Scan for the cell matching the given text and deliver its [x, y] coordinate at center. 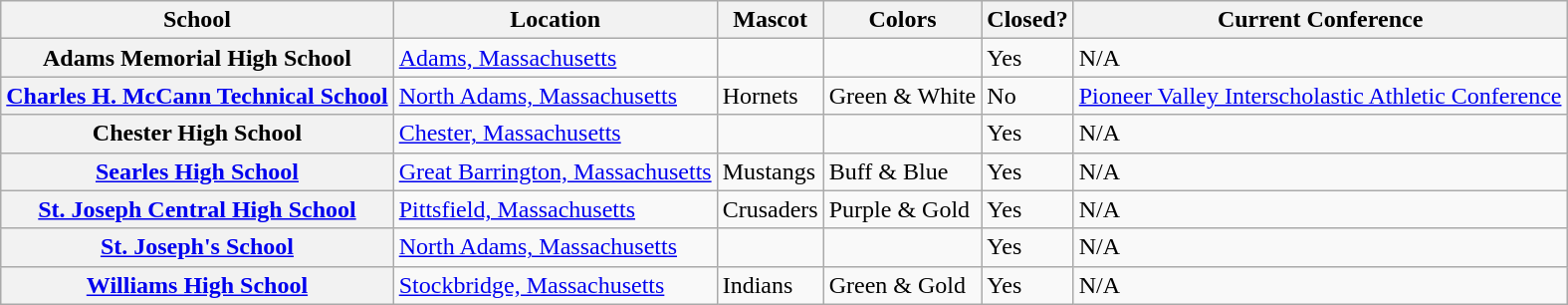
Mascot [771, 20]
Location [556, 20]
Searles High School [197, 171]
Stockbridge, Massachusetts [556, 285]
Hornets [771, 96]
Chester, Massachusetts [556, 134]
Crusaders [771, 209]
Green & Gold [902, 285]
Buff & Blue [902, 171]
Adams Memorial High School [197, 58]
Adams, Massachusetts [556, 58]
St. Joseph Central High School [197, 209]
No [1027, 96]
Mustangs [771, 171]
Current Conference [1320, 20]
Great Barrington, Massachusetts [556, 171]
Williams High School [197, 285]
Chester High School [197, 134]
St. Joseph's School [197, 247]
Closed? [1027, 20]
Green & White [902, 96]
Pioneer Valley Interscholastic Athletic Conference [1320, 96]
Purple & Gold [902, 209]
Charles H. McCann Technical School [197, 96]
Colors [902, 20]
Pittsfield, Massachusetts [556, 209]
Indians [771, 285]
School [197, 20]
